Search for the cell housing the specified text and yield its (X, Y) center coordinate. 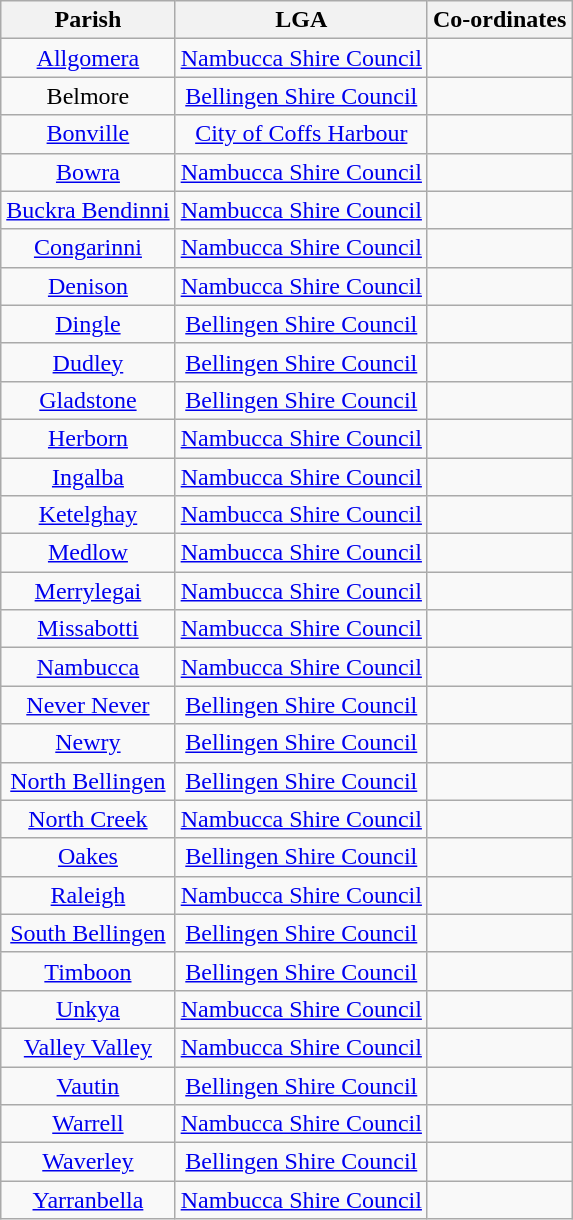
Bonville (88, 134)
Belmore (88, 96)
Co-ordinates (499, 20)
Yarranbella (88, 1200)
Newry (88, 743)
Timboon (88, 971)
Parish (88, 20)
Unkya (88, 1009)
North Creek (88, 819)
South Bellingen (88, 933)
Medlow (88, 553)
Warrell (88, 1124)
Nambucca (88, 667)
Vautin (88, 1085)
Herborn (88, 438)
Allgomera (88, 58)
Buckra Bendinni (88, 210)
Ingalba (88, 477)
North Bellingen (88, 781)
City of Coffs Harbour (301, 134)
Never Never (88, 705)
Waverley (88, 1162)
Merrylegai (88, 591)
Denison (88, 286)
Dingle (88, 324)
LGA (301, 20)
Raleigh (88, 895)
Missabotti (88, 629)
Dudley (88, 362)
Gladstone (88, 400)
Ketelghay (88, 515)
Congarinni (88, 248)
Valley Valley (88, 1047)
Bowra (88, 172)
Oakes (88, 857)
